Find where the given text appears and provide that cell's center as (x, y) coordinate. 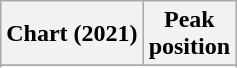
Chart (2021) (72, 34)
Peakposition (189, 34)
